Locate the cell with the specified text and output its (X, Y) center coordinate. 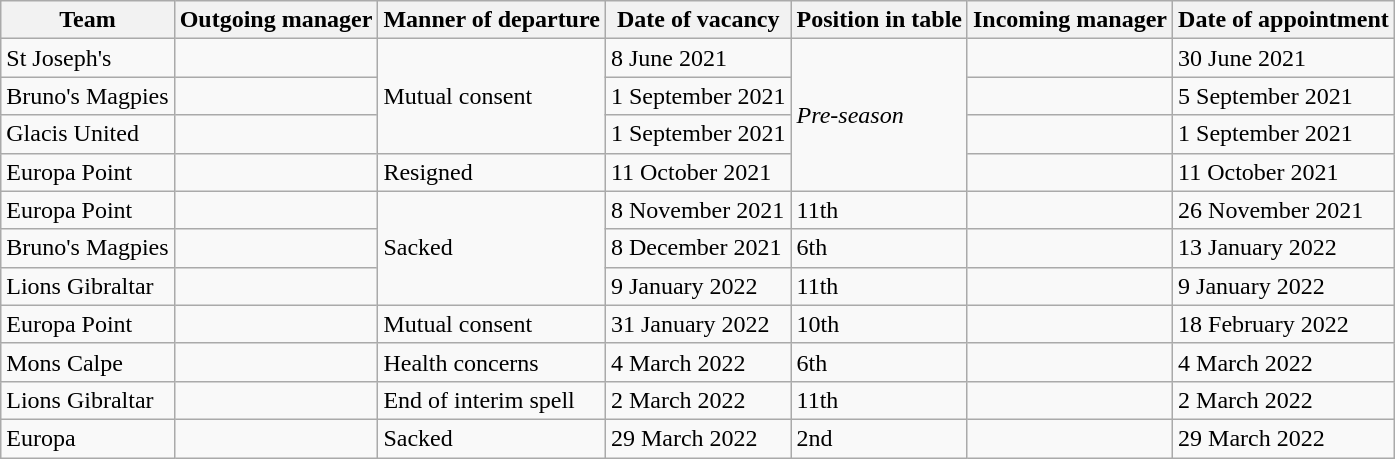
Team (88, 20)
Glacis United (88, 134)
Date of vacancy (698, 20)
Europa (88, 438)
18 February 2022 (1284, 324)
8 June 2021 (698, 58)
8 December 2021 (698, 248)
Resigned (492, 172)
30 June 2021 (1284, 58)
10th (879, 324)
31 January 2022 (698, 324)
Incoming manager (1070, 20)
Position in table (879, 20)
Outgoing manager (276, 20)
2nd (879, 438)
5 September 2021 (1284, 96)
End of interim spell (492, 400)
13 January 2022 (1284, 248)
8 November 2021 (698, 210)
Date of appointment (1284, 20)
Mons Calpe (88, 362)
Manner of departure (492, 20)
26 November 2021 (1284, 210)
Pre-season (879, 115)
St Joseph's (88, 58)
Health concerns (492, 362)
